Return the (X, Y) coordinate for the center point of the cell that contains the specified text.  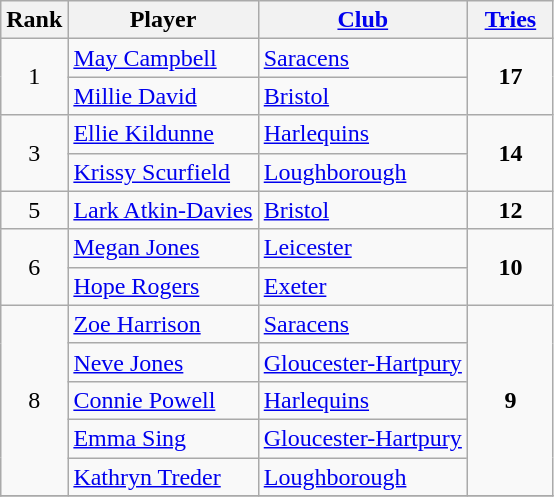
Hope Rogers (163, 286)
5 (34, 210)
Emma Sing (163, 438)
Rank (34, 20)
9 (510, 400)
Krissy Scurfield (163, 172)
8 (34, 400)
Megan Jones (163, 248)
Club (362, 20)
Leicester (362, 248)
Neve Jones (163, 362)
1 (34, 77)
6 (34, 267)
10 (510, 267)
Player (163, 20)
Exeter (362, 286)
14 (510, 153)
3 (34, 153)
Kathryn Treder (163, 477)
Ellie Kildunne (163, 134)
May Campbell (163, 58)
17 (510, 77)
12 (510, 210)
Lark Atkin-Davies (163, 210)
Tries (510, 20)
Zoe Harrison (163, 324)
Connie Powell (163, 400)
Millie David (163, 96)
